Find where the given text appears and provide that cell's center as [x, y] coordinate. 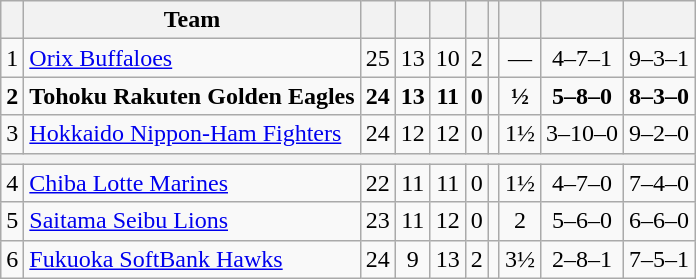
5 [12, 221]
— [520, 58]
1 [12, 58]
Orix Buffaloes [192, 58]
Chiba Lotte Marines [192, 183]
9 [412, 259]
5–8–0 [582, 96]
3 [12, 134]
4 [12, 183]
4–7–0 [582, 183]
5–6–0 [582, 221]
6 [12, 259]
Tohoku Rakuten Golden Eagles [192, 96]
22 [378, 183]
2–8–1 [582, 259]
3–10–0 [582, 134]
9–3–1 [660, 58]
Fukuoka SoftBank Hawks [192, 259]
7–4–0 [660, 183]
9–2–0 [660, 134]
8–3–0 [660, 96]
½ [520, 96]
Saitama Seibu Lions [192, 221]
10 [448, 58]
23 [378, 221]
4–7–1 [582, 58]
3½ [520, 259]
Team [192, 20]
Hokkaido Nippon-Ham Fighters [192, 134]
6–6–0 [660, 221]
25 [378, 58]
7–5–1 [660, 259]
